Locate the cell with the specified text and output its (X, Y) center coordinate. 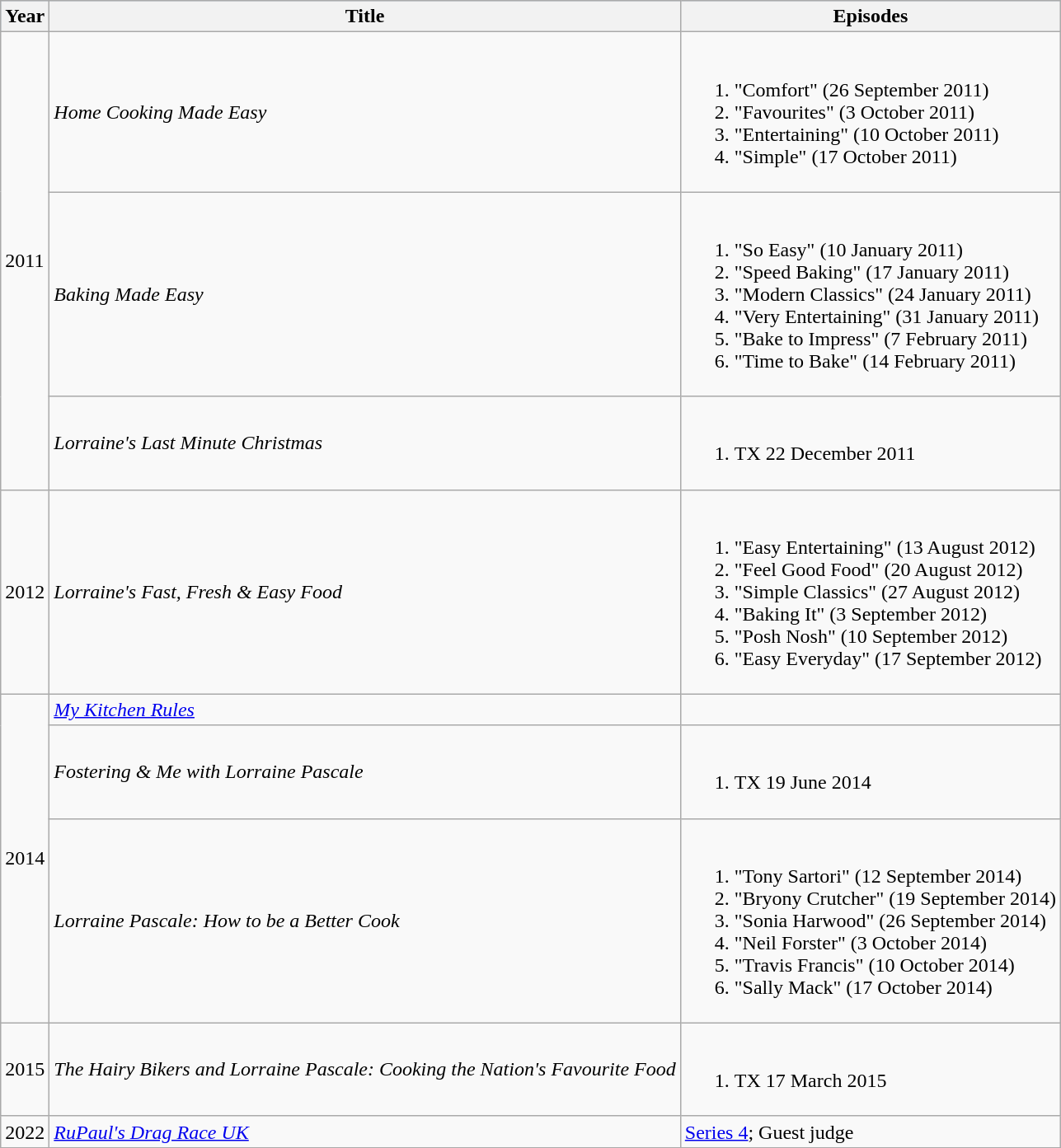
2022 (25, 1132)
Home Cooking Made Easy (364, 112)
TX 22 December 2011 (871, 443)
2012 (25, 592)
2015 (25, 1070)
TX 17 March 2015 (871, 1070)
My Kitchen Rules (364, 710)
RuPaul's Drag Race UK (364, 1132)
Series 4; Guest judge (871, 1132)
Episodes (871, 16)
"Comfort" (26 September 2011)"Favourites" (3 October 2011)"Entertaining" (10 October 2011)"Simple" (17 October 2011) (871, 112)
2014 (25, 859)
Lorraine's Fast, Fresh & Easy Food (364, 592)
The Hairy Bikers and Lorraine Pascale: Cooking the Nation's Favourite Food (364, 1070)
Baking Made Easy (364, 294)
2011 (25, 260)
TX 19 June 2014 (871, 771)
Title (364, 16)
Lorraine Pascale: How to be a Better Cook (364, 921)
Lorraine's Last Minute Christmas (364, 443)
Year (25, 16)
Fostering & Me with Lorraine Pascale (364, 771)
